Capture the cell that displays the provided text and extract its (x, y) central coordinate. 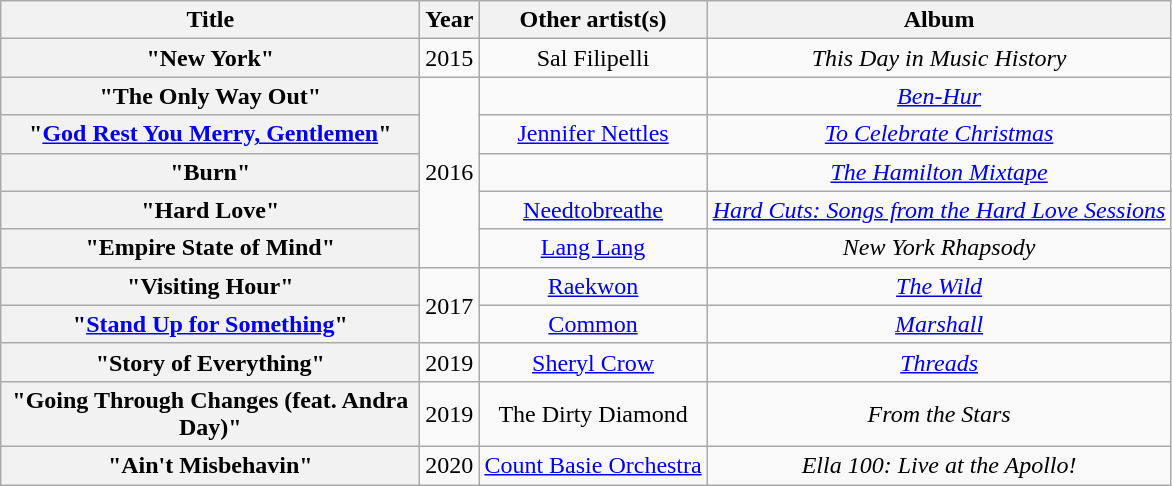
"Story of Everything" (210, 362)
"Going Through Changes (feat. Andra Day)" (210, 414)
Marshall (939, 324)
Lang Lang (593, 248)
The Hamilton Mixtape (939, 172)
Title (210, 20)
To Celebrate Christmas (939, 134)
Needtobreathe (593, 210)
Common (593, 324)
"Visiting Hour" (210, 286)
"Empire State of Mind" (210, 248)
2015 (450, 58)
"New York" (210, 58)
Sheryl Crow (593, 362)
2016 (450, 172)
"Burn" (210, 172)
Threads (939, 362)
Raekwon (593, 286)
Ella 100: Live at the Apollo! (939, 465)
Year (450, 20)
"Hard Love" (210, 210)
Hard Cuts: Songs from the Hard Love Sessions (939, 210)
The Dirty Diamond (593, 414)
2020 (450, 465)
"The Only Way Out" (210, 96)
Ben-Hur (939, 96)
"Stand Up for Something" (210, 324)
Jennifer Nettles (593, 134)
This Day in Music History (939, 58)
From the Stars (939, 414)
Album (939, 20)
2017 (450, 305)
Sal Filipelli (593, 58)
The Wild (939, 286)
"God Rest You Merry, Gentlemen" (210, 134)
Count Basie Orchestra (593, 465)
Other artist(s) (593, 20)
New York Rhapsody (939, 248)
"Ain't Misbehavin" (210, 465)
